Locate the cell with the specified text and output its (X, Y) center coordinate. 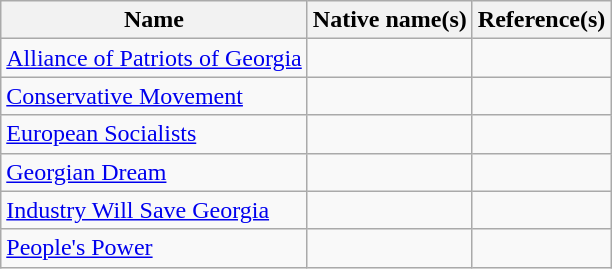
Georgian Dream (154, 172)
People's Power (154, 248)
Alliance of Patriots of Georgia (154, 58)
Industry Will Save Georgia (154, 210)
Native name(s) (390, 20)
Name (154, 20)
Conservative Movement (154, 96)
European Socialists (154, 134)
Reference(s) (542, 20)
